Determine the (x, y) coordinate at the center of the cell enclosing the given text.  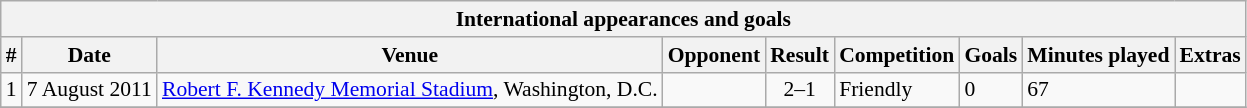
7 August 2011 (90, 90)
1 (12, 90)
Minutes played (1098, 55)
# (12, 55)
Date (90, 55)
Friendly (896, 90)
Result (800, 55)
Venue (410, 55)
0 (990, 90)
Opponent (714, 55)
Goals (990, 55)
International appearances and goals (624, 19)
Competition (896, 55)
2–1 (800, 90)
Robert F. Kennedy Memorial Stadium, Washington, D.C. (410, 90)
Extras (1210, 55)
67 (1098, 90)
